Search for the cell housing the specified text and yield its [X, Y] center coordinate. 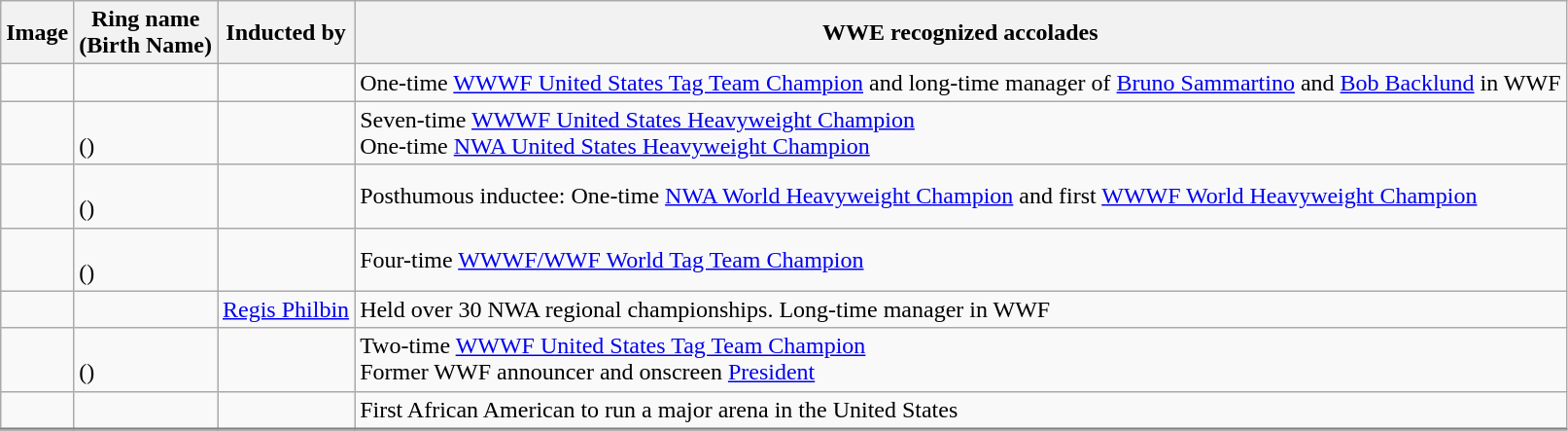
Four-time WWWF/WWF World Tag Team Champion [960, 259]
Image [37, 33]
One-time WWWF United States Tag Team Champion and long-time manager of Bruno Sammartino and Bob Backlund in WWF [960, 83]
Held over 30 NWA regional championships. Long-time manager in WWF [960, 309]
Regis Philbin [286, 309]
Inducted by [286, 33]
Ring name(Birth Name) [146, 33]
Posthumous inductee: One-time NWA World Heavyweight Champion and first WWWF World Heavyweight Champion [960, 197]
Two-time WWWF United States Tag Team ChampionFormer WWF announcer and onscreen President [960, 360]
First African American to run a major arena in the United States [960, 411]
WWE recognized accolades [960, 33]
Seven-time WWWF United States Heavyweight ChampionOne-time NWA United States Heavyweight Champion [960, 132]
